Scan for the cell matching the given text and deliver its (X, Y) coordinate at center. 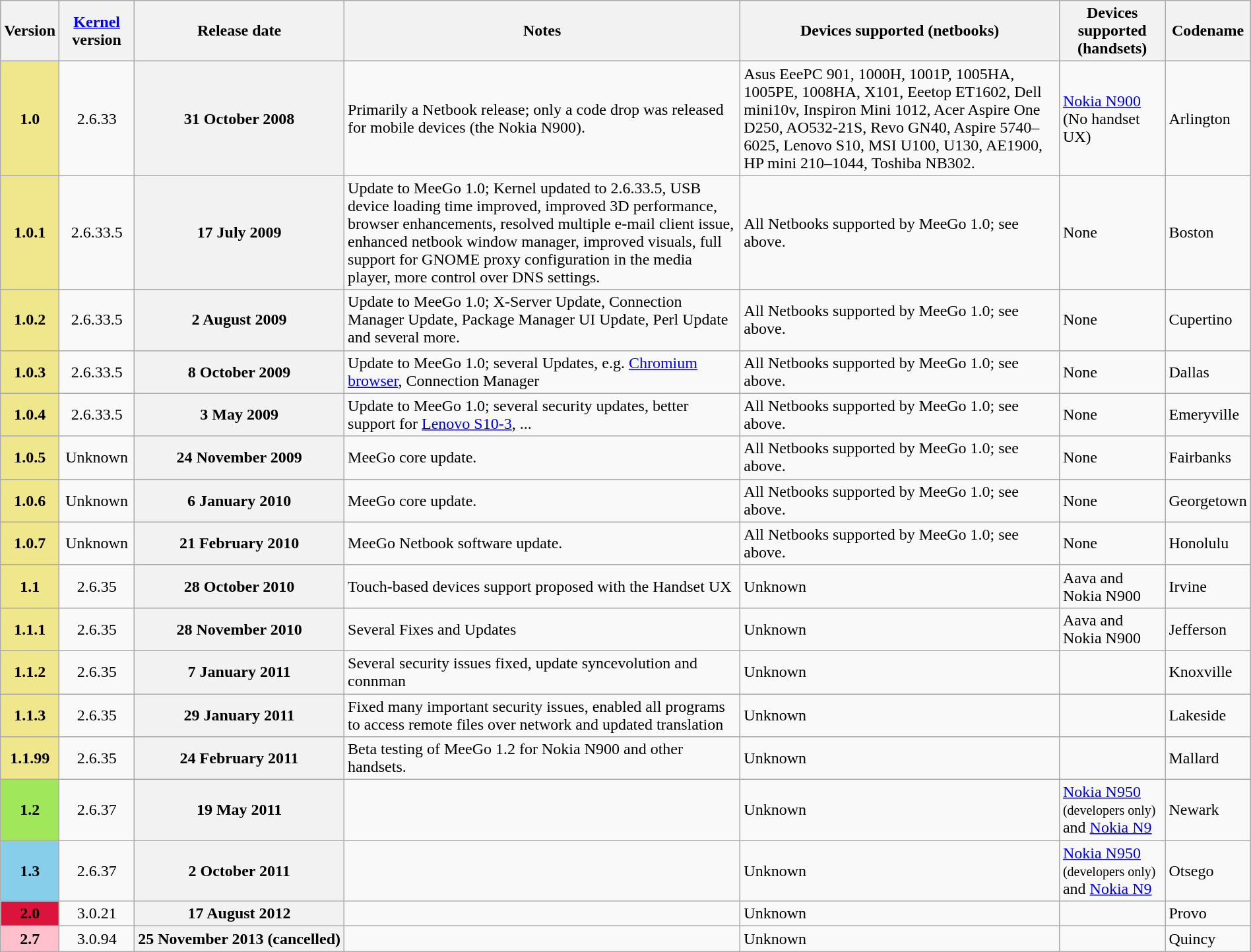
Version (30, 31)
Honolulu (1207, 544)
Mallard (1207, 759)
Otsego (1207, 871)
3 May 2009 (240, 414)
2.6.33 (97, 119)
25 November 2013 (cancelled) (240, 939)
2.7 (30, 939)
1.0.1 (30, 232)
7 January 2011 (240, 672)
Lakeside (1207, 715)
8 October 2009 (240, 372)
24 November 2009 (240, 458)
24 February 2011 (240, 759)
1.0 (30, 119)
Devices supported (netbooks) (900, 31)
Notes (542, 31)
2.0 (30, 914)
Update to MeeGo 1.0; several security updates, better support for Lenovo S10-3, ... (542, 414)
Cupertino (1207, 320)
1.3 (30, 871)
Update to MeeGo 1.0; several Updates, e.g. Chromium browser, Connection Manager (542, 372)
Update to MeeGo 1.0; X-Server Update, Connection Manager Update, Package Manager UI Update, Perl Update and several more. (542, 320)
Georgetown (1207, 500)
28 November 2010 (240, 629)
21 February 2010 (240, 544)
Touch-based devices support proposed with the Handset UX (542, 586)
3.0.21 (97, 914)
2 August 2009 (240, 320)
29 January 2011 (240, 715)
Nokia N900 (No handset UX) (1112, 119)
Knoxville (1207, 672)
Quincy (1207, 939)
6 January 2010 (240, 500)
Boston (1207, 232)
Emeryville (1207, 414)
1.1.2 (30, 672)
Fairbanks (1207, 458)
Several Fixes and Updates (542, 629)
1.0.5 (30, 458)
Release date (240, 31)
Devices supported (handsets) (1112, 31)
Dallas (1207, 372)
17 July 2009 (240, 232)
Jefferson (1207, 629)
Newark (1207, 810)
1.1 (30, 586)
Arlington (1207, 119)
2 October 2011 (240, 871)
1.0.6 (30, 500)
3.0.94 (97, 939)
Fixed many important security issues, enabled all programs to access remote files over network and updated translation (542, 715)
19 May 2011 (240, 810)
1.0.4 (30, 414)
31 October 2008 (240, 119)
Codename (1207, 31)
1.0.7 (30, 544)
1.2 (30, 810)
Primarily a Netbook release; only a code drop was released for mobile devices (the Nokia N900). (542, 119)
Several security issues fixed, update syncevolution and connman (542, 672)
1.0.3 (30, 372)
1.1.99 (30, 759)
28 October 2010 (240, 586)
1.1.1 (30, 629)
MeeGo Netbook software update. (542, 544)
17 August 2012 (240, 914)
Kernel version (97, 31)
1.0.2 (30, 320)
Provo (1207, 914)
Irvine (1207, 586)
Beta testing of MeeGo 1.2 for Nokia N900 and other handsets. (542, 759)
1.1.3 (30, 715)
